For the text-containing cell, return its midpoint in [x, y] coordinate format. 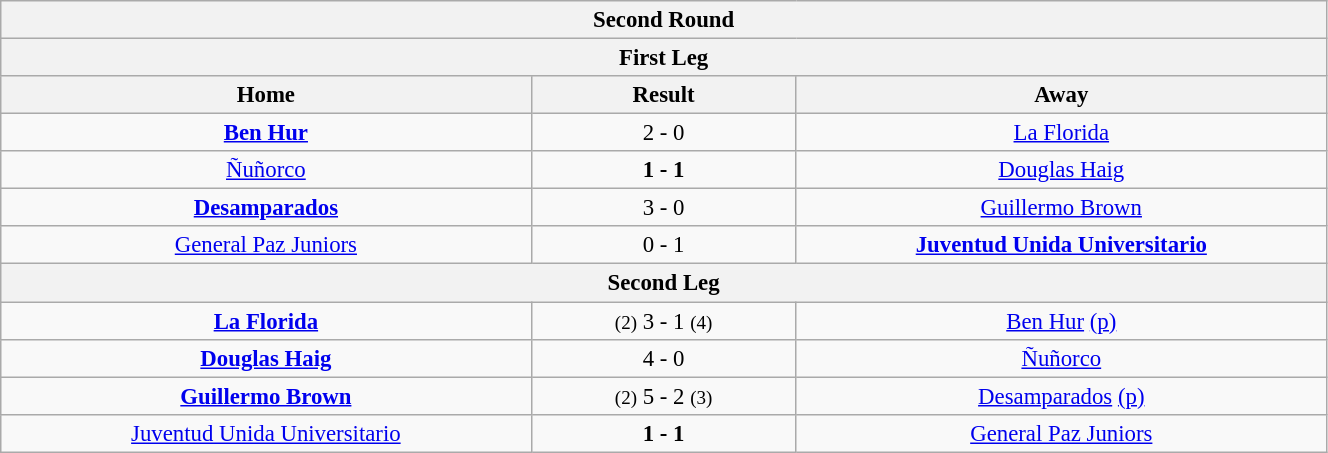
First Leg [664, 58]
0 - 1 [664, 245]
3 - 0 [664, 208]
(2) 3 - 1 (4) [664, 321]
Desamparados [266, 208]
Home [266, 95]
(2) 5 - 2 (3) [664, 396]
Second Round [664, 20]
Ben Hur [266, 133]
2 - 0 [664, 133]
4 - 0 [664, 358]
Desamparados (p) [1061, 396]
Away [1061, 95]
Ben Hur (p) [1061, 321]
Result [664, 95]
Second Leg [664, 283]
